Scan for the cell matching the given text and deliver its [x, y] coordinate at center. 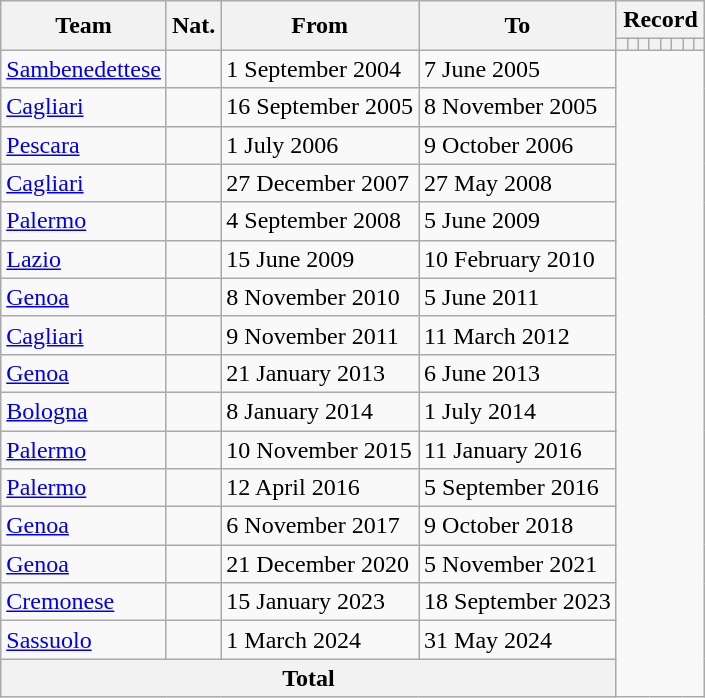
1 July 2006 [320, 145]
1 March 2024 [320, 640]
10 February 2010 [518, 259]
6 November 2017 [320, 526]
Cremonese [84, 602]
5 November 2021 [518, 564]
16 September 2005 [320, 107]
31 May 2024 [518, 640]
11 January 2016 [518, 449]
18 September 2023 [518, 602]
9 November 2011 [320, 335]
5 June 2011 [518, 297]
21 December 2020 [320, 564]
8 November 2005 [518, 107]
15 January 2023 [320, 602]
12 April 2016 [320, 488]
From [320, 26]
Sassuolo [84, 640]
27 May 2008 [518, 183]
9 October 2018 [518, 526]
1 September 2004 [320, 69]
1 July 2014 [518, 411]
Sambenedettese [84, 69]
To [518, 26]
Record [660, 20]
Pescara [84, 145]
10 November 2015 [320, 449]
Total [308, 678]
Bologna [84, 411]
Lazio [84, 259]
9 October 2006 [518, 145]
Nat. [193, 26]
4 September 2008 [320, 221]
8 January 2014 [320, 411]
15 June 2009 [320, 259]
11 March 2012 [518, 335]
Team [84, 26]
5 June 2009 [518, 221]
5 September 2016 [518, 488]
21 January 2013 [320, 373]
6 June 2013 [518, 373]
8 November 2010 [320, 297]
7 June 2005 [518, 69]
27 December 2007 [320, 183]
